For the text-containing cell, return its midpoint in (X, Y) coordinate format. 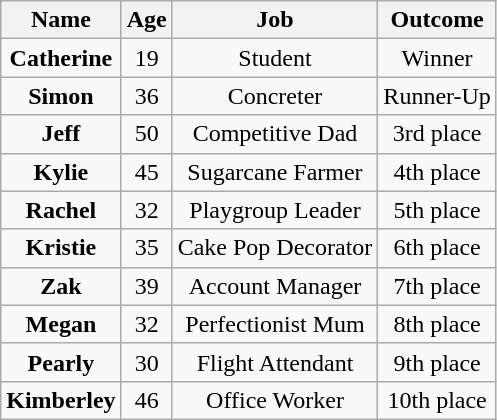
Simon (61, 96)
19 (146, 58)
Competitive Dad (275, 134)
35 (146, 248)
Perfectionist Mum (275, 324)
Pearly (61, 362)
Outcome (438, 20)
50 (146, 134)
39 (146, 286)
Concreter (275, 96)
Catherine (61, 58)
Cake Pop Decorator (275, 248)
Kimberley (61, 400)
5th place (438, 210)
4th place (438, 172)
6th place (438, 248)
Office Worker (275, 400)
45 (146, 172)
Student (275, 58)
Kristie (61, 248)
Job (275, 20)
10th place (438, 400)
Rachel (61, 210)
Zak (61, 286)
Winner (438, 58)
30 (146, 362)
Runner-Up (438, 96)
Account Manager (275, 286)
Flight Attendant (275, 362)
46 (146, 400)
36 (146, 96)
Name (61, 20)
Megan (61, 324)
Sugarcane Farmer (275, 172)
8th place (438, 324)
Age (146, 20)
Kylie (61, 172)
Jeff (61, 134)
Playgroup Leader (275, 210)
3rd place (438, 134)
7th place (438, 286)
9th place (438, 362)
